Pinpoint the cell where the given text exists, returning its (x, y) midpoint coordinate. 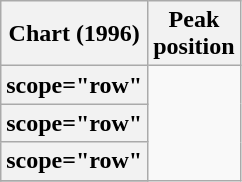
Chart (1996) (74, 34)
Peakposition (194, 34)
